Identify which cell holds the provided text, then report its [x, y] central coordinate. 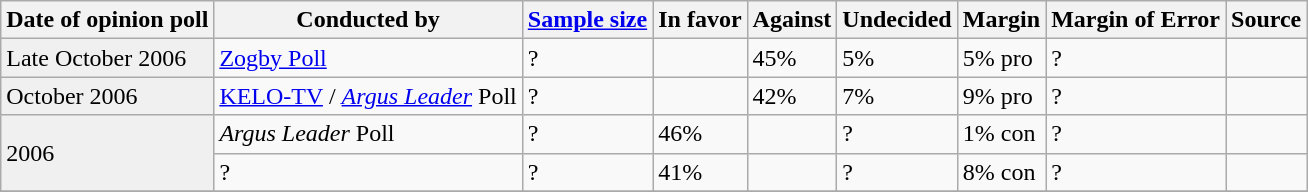
Margin [1001, 20]
9% pro [1001, 96]
Margin of Error [1136, 20]
2006 [108, 153]
Undecided [897, 20]
Source [1266, 20]
1% con [1001, 134]
5% [897, 58]
45% [792, 58]
5% pro [1001, 58]
KELO-TV / Argus Leader Poll [368, 96]
Argus Leader Poll [368, 134]
42% [792, 96]
Sample size [587, 20]
Date of opinion poll [108, 20]
Late October 2006 [108, 58]
46% [700, 134]
8% con [1001, 172]
41% [700, 172]
October 2006 [108, 96]
Conducted by [368, 20]
Zogby Poll [368, 58]
Against [792, 20]
7% [897, 96]
In favor [700, 20]
